Determine the (x, y) coordinate at the center of the cell enclosing the given text.  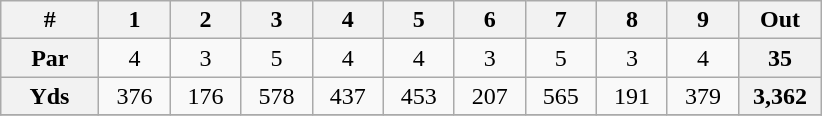
Par (50, 58)
379 (702, 96)
3,362 (780, 96)
1 (134, 20)
376 (134, 96)
9 (702, 20)
8 (632, 20)
6 (490, 20)
176 (206, 96)
Yds (50, 96)
2 (206, 20)
# (50, 20)
Out (780, 20)
191 (632, 96)
7 (560, 20)
207 (490, 96)
453 (418, 96)
35 (780, 58)
578 (276, 96)
437 (348, 96)
565 (560, 96)
